Output the [x, y] coordinate of the center of the cell containing the given text.  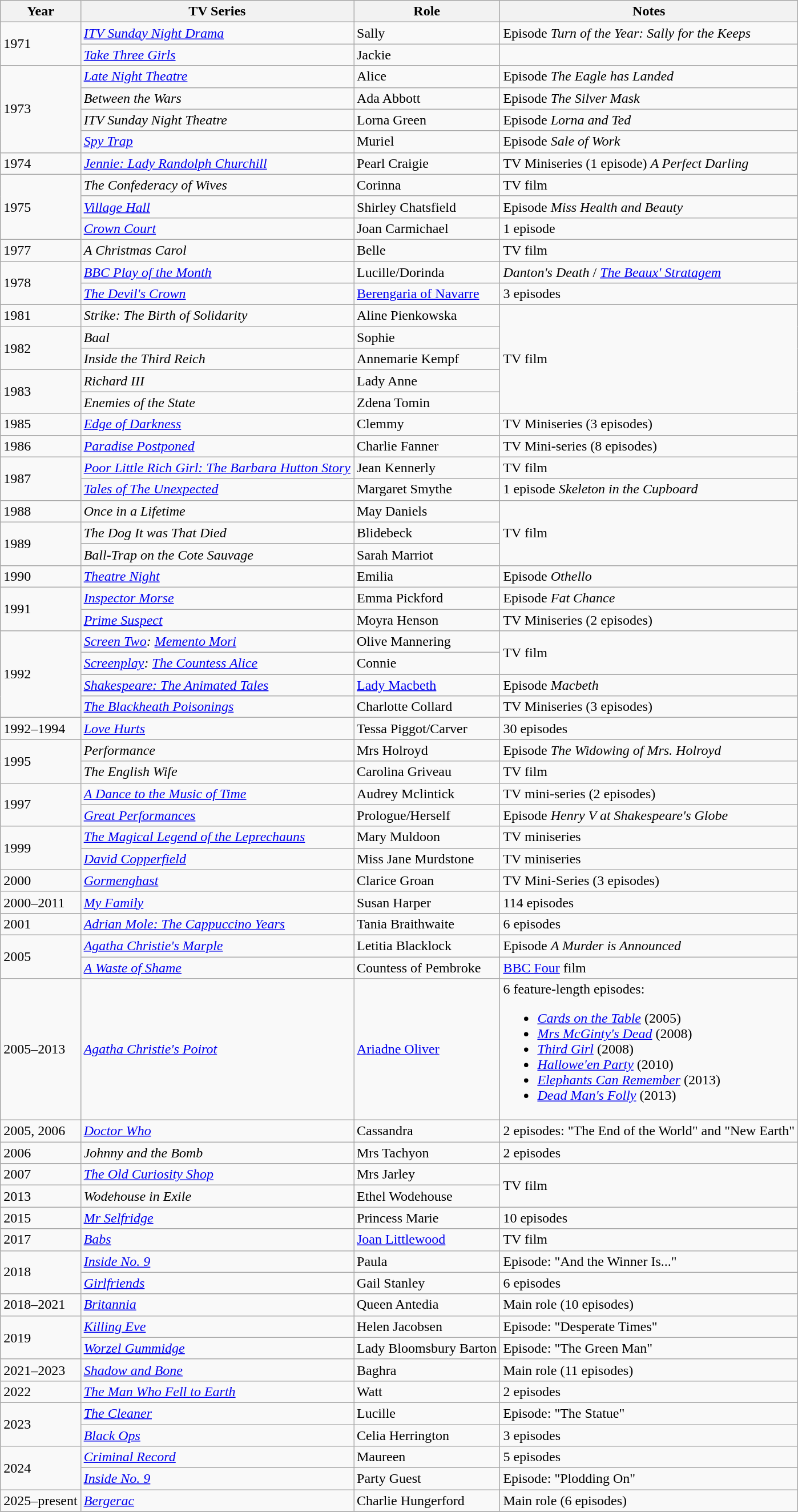
BBC Four film [649, 968]
Village Hall [217, 207]
Agatha Christie's Poirot [217, 1049]
The Man Who Fell to Earth [217, 1392]
Joan Littlewood [427, 1240]
Audrey Mclintick [427, 794]
1992 [41, 674]
Alice [427, 77]
Inside the Third Reich [217, 359]
Sophie [427, 337]
May Daniels [427, 511]
Shadow and Bone [217, 1370]
Main role (6 episodes) [649, 1501]
Episode A Murder is Announced [649, 946]
1982 [41, 348]
Shakespeare: The Animated Tales [217, 685]
Once in a Lifetime [217, 511]
Richard III [217, 381]
Take Three Girls [217, 55]
BBC Play of the Month [217, 272]
1974 [41, 163]
2001 [41, 924]
2006 [41, 1153]
Year [41, 11]
Sally [427, 33]
Crown Court [217, 228]
Episode Miss Health and Beauty [649, 207]
Performance [217, 750]
Notes [649, 11]
Jean Kennerly [427, 468]
Queen Antedia [427, 1305]
Jackie [427, 55]
Mrs Holroyd [427, 750]
Corinna [427, 185]
Connie [427, 663]
2005, 2006 [41, 1131]
1975 [41, 207]
Pearl Craigie [427, 163]
2018–2021 [41, 1305]
Clarice Groan [427, 880]
2000 [41, 880]
The Old Curiosity Shop [217, 1175]
Agatha Christie's Marple [217, 946]
Clemmy [427, 424]
Lady Macbeth [427, 685]
TV Miniseries (2 episodes) [649, 620]
2015 [41, 1218]
Annemarie Kempf [427, 359]
TV Mini-Series (3 episodes) [649, 880]
Blidebeck [427, 533]
Baal [217, 337]
Poor Little Rich Girl: The Barbara Hutton Story [217, 468]
5 episodes [649, 1457]
1988 [41, 511]
Ada Abbott [427, 98]
Letitia Blacklock [427, 946]
Episode: "The Green Man" [649, 1348]
Episode Sale of Work [649, 142]
2017 [41, 1240]
Late Night Theatre [217, 77]
1973 [41, 109]
The Dog It was That Died [217, 533]
Sarah Marriot [427, 554]
The Devil's Crown [217, 294]
Emma Pickford [427, 598]
Margaret Smythe [427, 489]
Gail Stanley [427, 1283]
David Copperfield [217, 859]
TV mini-series (2 episodes) [649, 794]
Aline Pienkowska [427, 316]
Episode: "Desperate Times" [649, 1326]
Episode Macbeth [649, 685]
Berengaria of Navarre [427, 294]
2005–2013 [41, 1049]
2013 [41, 1196]
Charlotte Collard [427, 707]
1989 [41, 544]
Episode The Widowing of Mrs. Holroyd [649, 750]
TV Miniseries (1 episode) A Perfect Darling [649, 163]
Tania Braithwaite [427, 924]
Belle [427, 250]
1978 [41, 283]
2024 [41, 1468]
1985 [41, 424]
My Family [217, 902]
Mr Selfridge [217, 1218]
Tales of The Unexpected [217, 489]
1995 [41, 761]
1990 [41, 576]
Tessa Piggot/Carver [427, 729]
Paula [427, 1261]
1981 [41, 316]
Zdena Tomin [427, 403]
Enemies of the State [217, 403]
Britannia [217, 1305]
Party Guest [427, 1479]
Olive Mannering [427, 642]
The Cleaner [217, 1413]
Main role (11 episodes) [649, 1370]
Mrs Tachyon [427, 1153]
1983 [41, 392]
Mrs Jarley [427, 1175]
Prologue/Herself [427, 815]
1997 [41, 805]
Watt [427, 1392]
Bergerac [217, 1501]
Baghra [427, 1370]
Main role (10 episodes) [649, 1305]
Danton's Death / The Beaux' Stratagem [649, 272]
Spy Trap [217, 142]
Charlie Fanner [427, 446]
Joan Carmichael [427, 228]
Miss Jane Murdstone [427, 859]
TV Series [217, 11]
Inspector Morse [217, 598]
1999 [41, 848]
Episode: "And the Winner Is..." [649, 1261]
2021–2023 [41, 1370]
2007 [41, 1175]
114 episodes [649, 902]
Paradise Postponed [217, 446]
Episode Othello [649, 576]
Prime Suspect [217, 620]
Princess Marie [427, 1218]
1977 [41, 250]
ITV Sunday Night Drama [217, 33]
Worzel Gummidge [217, 1348]
Strike: The Birth of Solidarity [217, 316]
Babs [217, 1240]
2000–2011 [41, 902]
Wodehouse in Exile [217, 1196]
A Dance to the Music of Time [217, 794]
Moyra Henson [427, 620]
The English Wife [217, 772]
Lady Anne [427, 381]
2005 [41, 956]
Jennie: Lady Randolph Churchill [217, 163]
2018 [41, 1272]
1971 [41, 44]
Black Ops [217, 1435]
Mary Muldoon [427, 837]
1 episode Skeleton in the Cupboard [649, 489]
Ball-Trap on the Cote Sauvage [217, 554]
The Magical Legend of the Leprechauns [217, 837]
Maureen [427, 1457]
Johnny and the Bomb [217, 1153]
Episode: "Plodding On" [649, 1479]
Lorna Green [427, 120]
Gormenghast [217, 880]
30 episodes [649, 729]
Episode: "The Statue" [649, 1413]
Muriel [427, 142]
Lucille/Dorinda [427, 272]
Shirley Chatsfield [427, 207]
Episode The Eagle has Landed [649, 77]
Adrian Mole: The Cappuccino Years [217, 924]
2025–present [41, 1501]
Killing Eve [217, 1326]
2023 [41, 1424]
Between the Wars [217, 98]
Emilia [427, 576]
2022 [41, 1392]
Episode Lorna and Ted [649, 120]
A Christmas Carol [217, 250]
2019 [41, 1337]
Great Performances [217, 815]
The Confederacy of Wives [217, 185]
Carolina Griveau [427, 772]
10 episodes [649, 1218]
Episode Turn of the Year: Sally for the Keeps [649, 33]
Love Hurts [217, 729]
Role [427, 11]
Celia Herrington [427, 1435]
1986 [41, 446]
Cassandra [427, 1131]
Countess of Pembroke [427, 968]
1992–1994 [41, 729]
Episode Fat Chance [649, 598]
1991 [41, 609]
Edge of Darkness [217, 424]
Helen Jacobsen [427, 1326]
ITV Sunday Night Theatre [217, 120]
2 episodes: "The End of the World" and "New Earth" [649, 1131]
Ethel Wodehouse [427, 1196]
1 episode [649, 228]
Ariadne Oliver [427, 1049]
Doctor Who [217, 1131]
Lucille [427, 1413]
Screenplay: The Countess Alice [217, 663]
Susan Harper [427, 902]
Criminal Record [217, 1457]
Screen Two: Memento Mori [217, 642]
The Blackheath Poisonings [217, 707]
1987 [41, 478]
Theatre Night [217, 576]
Episode Henry V at Shakespeare's Globe [649, 815]
Lady Bloomsbury Barton [427, 1348]
TV Mini-series (8 episodes) [649, 446]
Girlfriends [217, 1283]
A Waste of Shame [217, 968]
Episode The Silver Mask [649, 98]
Charlie Hungerford [427, 1501]
